From the cell containing the given text, extract its center point as (X, Y) coordinate. 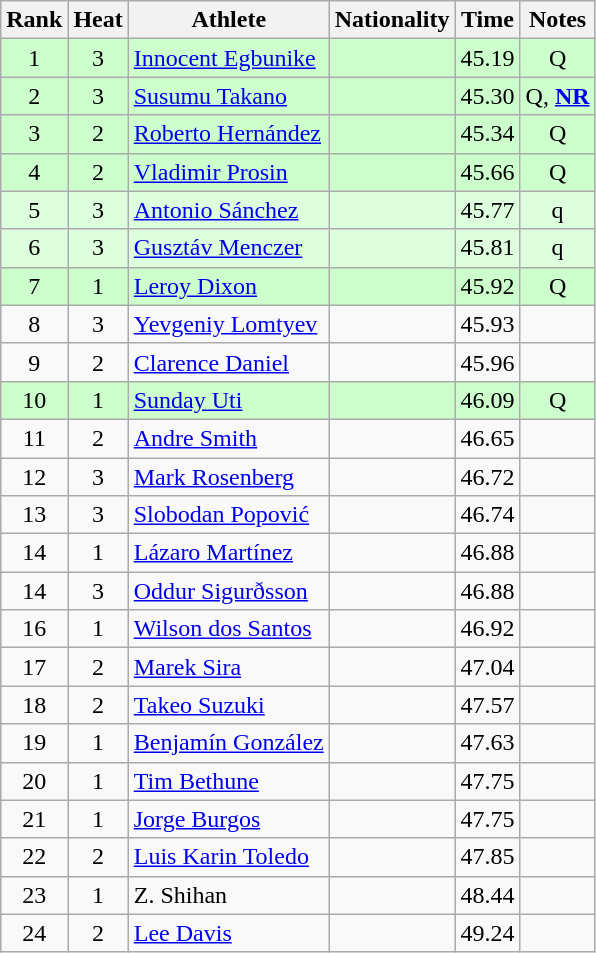
Lee Davis (228, 933)
45.19 (488, 58)
10 (34, 400)
Lázaro Martínez (228, 553)
24 (34, 933)
Time (488, 20)
Jorge Burgos (228, 819)
48.44 (488, 895)
Roberto Hernández (228, 134)
45.30 (488, 96)
23 (34, 895)
Notes (558, 20)
Q, NR (558, 96)
Slobodan Popović (228, 515)
Leroy Dixon (228, 286)
20 (34, 781)
Oddur Sigurðsson (228, 591)
6 (34, 248)
45.92 (488, 286)
18 (34, 705)
Mark Rosenberg (228, 477)
Benjamín González (228, 743)
22 (34, 857)
46.92 (488, 629)
Andre Smith (228, 438)
Heat (98, 20)
45.81 (488, 248)
12 (34, 477)
47.85 (488, 857)
46.65 (488, 438)
45.34 (488, 134)
Z. Shihan (228, 895)
16 (34, 629)
Clarence Daniel (228, 362)
5 (34, 210)
8 (34, 324)
7 (34, 286)
Antonio Sánchez (228, 210)
Luis Karin Toledo (228, 857)
Wilson dos Santos (228, 629)
17 (34, 667)
45.96 (488, 362)
45.93 (488, 324)
Tim Bethune (228, 781)
9 (34, 362)
46.74 (488, 515)
49.24 (488, 933)
4 (34, 172)
45.66 (488, 172)
Athlete (228, 20)
Gusztáv Menczer (228, 248)
Yevgeniy Lomtyev (228, 324)
Takeo Suzuki (228, 705)
Vladimir Prosin (228, 172)
47.63 (488, 743)
Rank (34, 20)
45.77 (488, 210)
Susumu Takano (228, 96)
Marek Sira (228, 667)
46.72 (488, 477)
Sunday Uti (228, 400)
21 (34, 819)
47.57 (488, 705)
19 (34, 743)
13 (34, 515)
Innocent Egbunike (228, 58)
11 (34, 438)
46.09 (488, 400)
47.04 (488, 667)
Nationality (392, 20)
